Determine the (X, Y) coordinate at the center of the cell enclosing the given text.  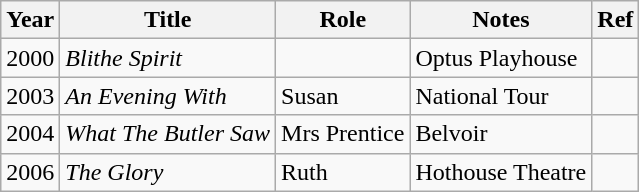
2003 (30, 96)
Ruth (343, 172)
Mrs Prentice (343, 134)
Hothouse Theatre (501, 172)
The Glory (168, 172)
2000 (30, 58)
Susan (343, 96)
Title (168, 20)
2006 (30, 172)
Role (343, 20)
National Tour (501, 96)
2004 (30, 134)
Ref (616, 20)
Blithe Spirit (168, 58)
What The Butler Saw (168, 134)
Year (30, 20)
Optus Playhouse (501, 58)
Belvoir (501, 134)
An Evening With (168, 96)
Notes (501, 20)
